Capture the cell that displays the provided text and extract its (X, Y) central coordinate. 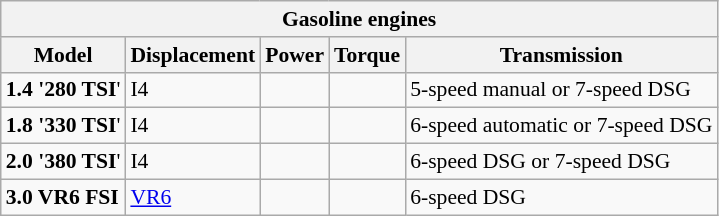
Torque (367, 55)
1.4 '280 TSI' (64, 90)
2.0 '380 TSI' (64, 162)
6-speed DSG (561, 197)
Model (64, 55)
Gasoline engines (360, 19)
Transmission (561, 55)
5-speed manual or 7-speed DSG (561, 90)
1.8 '330 TSI' (64, 126)
6-speed automatic or 7-speed DSG (561, 126)
VR6 (192, 197)
3.0 VR6 FSI (64, 197)
Power (294, 55)
6-speed DSG or 7-speed DSG (561, 162)
Displacement (192, 55)
